Output the (x, y) coordinate of the center of the cell containing the given text.  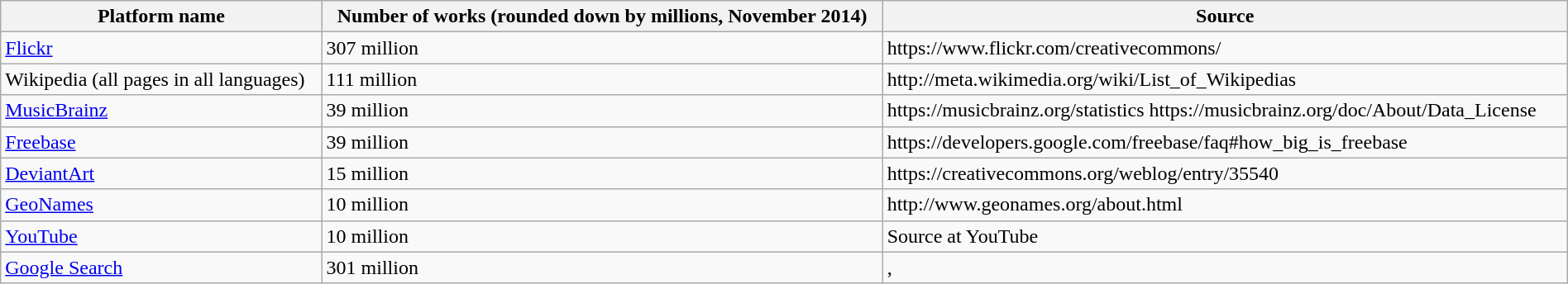
, (1225, 267)
Google Search (161, 267)
Source (1225, 17)
http://www.geonames.org/about.html (1225, 205)
GeoNames (161, 205)
YouTube (161, 236)
Wikipedia (all pages in all languages) (161, 79)
DeviantArt (161, 173)
MusicBrainz (161, 111)
Freebase (161, 142)
http://meta.wikimedia.org/wiki/List_of_Wikipedias (1225, 79)
307 million (602, 48)
Platform name (161, 17)
301 million (602, 267)
https://musicbrainz.org/statistics https://musicbrainz.org/doc/About/Data_License (1225, 111)
https://creativecommons.org/weblog/entry/35540 (1225, 173)
https://www.flickr.com/creativecommons/ (1225, 48)
Number of works (rounded down by millions, November 2014) (602, 17)
111 million (602, 79)
Flickr (161, 48)
Source at YouTube (1225, 236)
15 million (602, 173)
https://developers.google.com/freebase/faq#how_big_is_freebase (1225, 142)
